Pinpoint the cell where the given text exists, returning its (X, Y) midpoint coordinate. 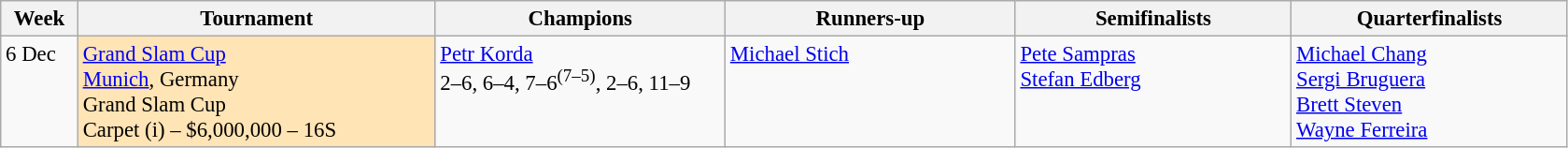
Grand Slam Cup Munich, GermanyGrand Slam Cup Carpet (i) – $6,000,000 – 16S (256, 92)
Champions (581, 19)
Michael Chang Sergi Bruguera Brett Steven Wayne Ferreira (1430, 92)
6 Dec (39, 92)
Week (39, 19)
Michael Stich (870, 92)
Pete Sampras Stefan Edberg (1153, 92)
Quarterfinalists (1430, 19)
Semifinalists (1153, 19)
Tournament (256, 19)
Runners-up (870, 19)
Petr Korda 2–6, 6–4, 7–6(7–5), 2–6, 11–9 (581, 92)
